Output the (X, Y) coordinate of the center of the cell containing the given text.  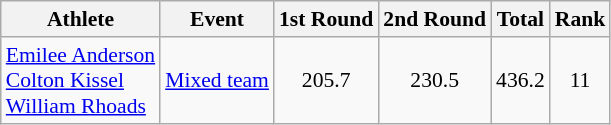
Event (217, 19)
11 (580, 80)
Emilee AndersonColton KisselWilliam Rhoads (80, 80)
230.5 (434, 80)
Rank (580, 19)
436.2 (520, 80)
205.7 (326, 80)
Athlete (80, 19)
Mixed team (217, 80)
Total (520, 19)
2nd Round (434, 19)
1st Round (326, 19)
